Return the (x, y) coordinate for the center point of the cell that contains the specified text.  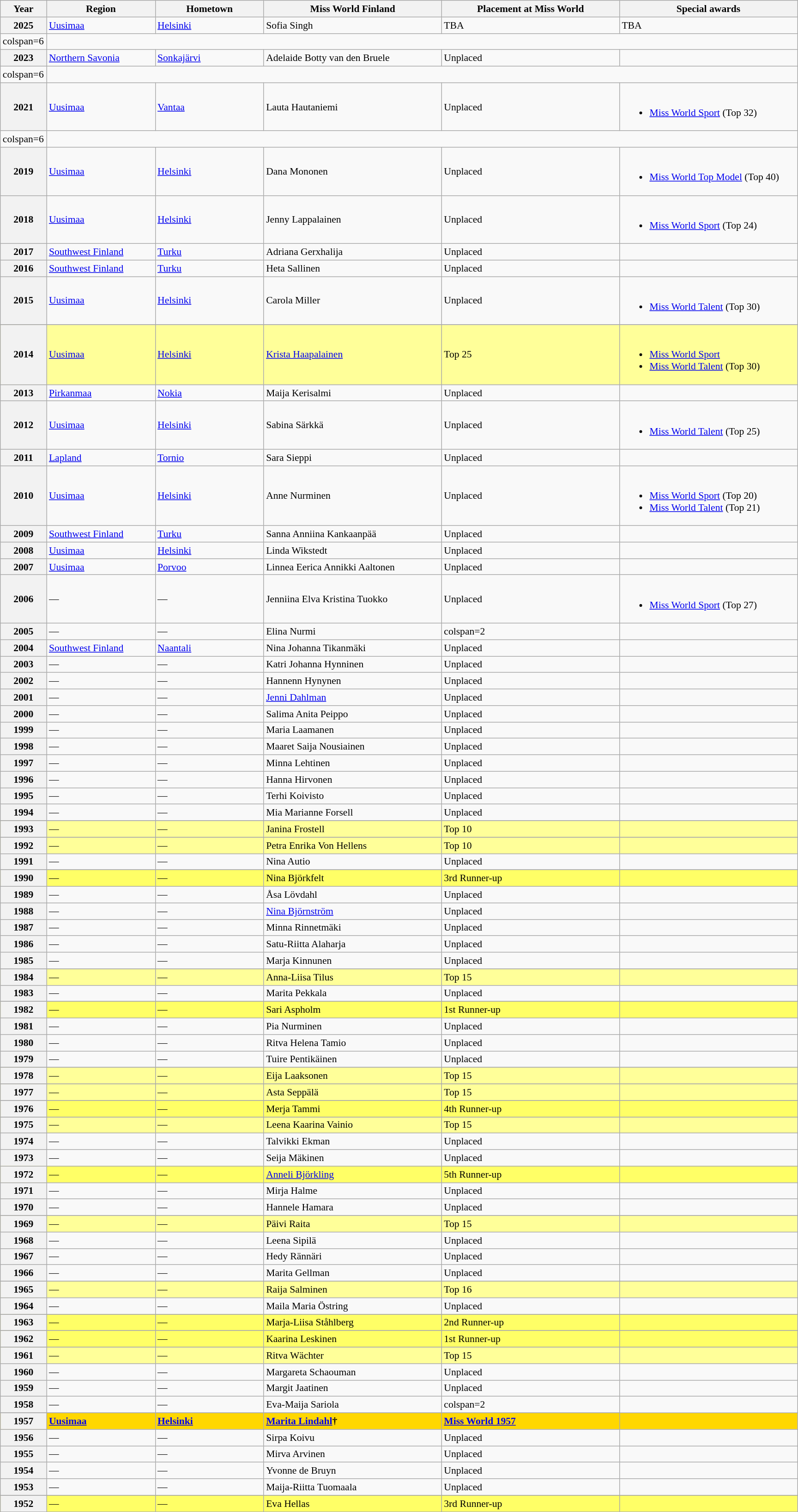
Krista Haapalainen (353, 355)
1982 (24, 1010)
2003 (24, 665)
Terhi Koivisto (353, 796)
Mia Marianne Forsell (353, 813)
Merja Tammi (353, 1109)
Sonkajärvi (210, 58)
1958 (24, 1405)
Miss World Sport (Top 27) (708, 599)
Maaret Saija Nousiainen (353, 747)
Carola Miller (353, 301)
1970 (24, 1208)
1968 (24, 1240)
1992 (24, 846)
Eija Laaksonen (353, 1076)
2nd Runner-up (530, 1323)
Anna-Liisa Tilus (353, 977)
Sanna Anniina Kankaanpää (353, 534)
1955 (24, 1454)
Year (24, 9)
1987 (24, 928)
Kaarina Leskinen (353, 1339)
Minna Rinnetmäki (353, 928)
Adelaide Botty van den Bruele (353, 58)
1963 (24, 1323)
1971 (24, 1191)
1980 (24, 1043)
1973 (24, 1158)
Seija Mäkinen (353, 1158)
1994 (24, 813)
1978 (24, 1076)
Miss World SportMiss World Talent (Top 30) (708, 355)
2001 (24, 697)
Katri Johanna Hynninen (353, 665)
Maila Maria Östring (353, 1306)
Marja Kinnunen (353, 961)
2007 (24, 567)
1975 (24, 1125)
Sofia Singh (353, 25)
Leena Sipilä (353, 1240)
1969 (24, 1224)
1979 (24, 1059)
Maija Kerisalmi (353, 393)
Mirja Halme (353, 1191)
Miss World Sport (Top 24) (708, 219)
1977 (24, 1092)
1957 (24, 1421)
1986 (24, 944)
1961 (24, 1355)
2005 (24, 632)
Marja-Liisa Ståhlberg (353, 1323)
Lapland (101, 458)
2002 (24, 681)
1954 (24, 1471)
Miss World Talent (Top 25) (708, 425)
Adriana Gerxhalija (353, 252)
1998 (24, 747)
Anneli Björkling (353, 1174)
1974 (24, 1142)
Päivi Raita (353, 1224)
Raija Salminen (353, 1290)
2011 (24, 458)
Salima Anita Peippo (353, 714)
Miss World Talent (Top 30) (708, 301)
Leena Kaarina Vainio (353, 1125)
1965 (24, 1290)
2023 (24, 58)
1995 (24, 796)
Maria Laamanen (353, 730)
Pirkanmaa (101, 393)
Miss World Sport (Top 20)Miss World Talent (Top 21) (708, 496)
Vantaa (210, 107)
Nokia (210, 393)
Asta Seppälä (353, 1092)
2015 (24, 301)
1956 (24, 1438)
Margareta Schaouman (353, 1372)
Marita Pekkala (353, 993)
2014 (24, 355)
2021 (24, 107)
Miss World 1957 (530, 1421)
Marita Gellman (353, 1273)
1990 (24, 878)
Nina Björkfelt (353, 878)
Tuire Pentikäinen (353, 1059)
Linda Wikstedt (353, 550)
Top 16 (530, 1290)
Margit Jaatinen (353, 1388)
Top 25 (530, 355)
Ritva Wächter (353, 1355)
Nina Johanna Tikanmäki (353, 648)
Miss World Finland (353, 9)
2017 (24, 252)
Marita Lindahl† (353, 1421)
1959 (24, 1388)
Satu-Riitta Alaharja (353, 944)
Hannenn Hynynen (353, 681)
Miss World Sport (Top 32) (708, 107)
Tornio (210, 458)
Hanna Hirvonen (353, 780)
Anne Nurminen (353, 496)
2025 (24, 25)
1964 (24, 1306)
1993 (24, 829)
Sabina Särkkä (353, 425)
2016 (24, 268)
Minna Lehtinen (353, 763)
Miss World Top Model (Top 40) (708, 171)
1967 (24, 1257)
1997 (24, 763)
2009 (24, 534)
2010 (24, 496)
1976 (24, 1109)
1962 (24, 1339)
1966 (24, 1273)
2000 (24, 714)
2019 (24, 171)
1952 (24, 1504)
Hedy Rännäri (353, 1257)
5th Runner-up (530, 1174)
2006 (24, 599)
Hannele Hamara (353, 1208)
2012 (24, 425)
Eva-Maija Sariola (353, 1405)
Lauta Hautaniemi (353, 107)
Nina Autio (353, 862)
Petra Enrika Von Hellens (353, 846)
Jenniina Elva Kristina Tuokko (353, 599)
1988 (24, 911)
1960 (24, 1372)
4th Runner-up (530, 1109)
1953 (24, 1487)
1981 (24, 1027)
1972 (24, 1174)
Heta Sallinen (353, 268)
Janina Frostell (353, 829)
Talvikki Ekman (353, 1142)
Mirva Arvinen (353, 1454)
Sari Aspholm (353, 1010)
Linnea Eerica Annikki Aaltonen (353, 567)
1984 (24, 977)
2008 (24, 550)
Naantali (210, 648)
1999 (24, 730)
Jenny Lappalainen (353, 219)
Ritva Helena Tamio (353, 1043)
Hometown (210, 9)
Dana Mononen (353, 171)
2013 (24, 393)
Sirpa Koivu (353, 1438)
2004 (24, 648)
Eva Hellas (353, 1504)
1996 (24, 780)
Åsa Lövdahl (353, 895)
Yvonne de Bruyn (353, 1471)
1985 (24, 961)
Maija-Riitta Tuomaala (353, 1487)
Porvoo (210, 567)
Special awards (708, 9)
1989 (24, 895)
Jenni Dahlman (353, 697)
1983 (24, 993)
Region (101, 9)
Nina Björnström (353, 911)
Pia Nurminen (353, 1027)
Placement at Miss World (530, 9)
Elina Nurmi (353, 632)
Northern Savonia (101, 58)
Sara Sieppi (353, 458)
2018 (24, 219)
1991 (24, 862)
